Return the (X, Y) coordinate for the center point of the cell that contains the specified text.  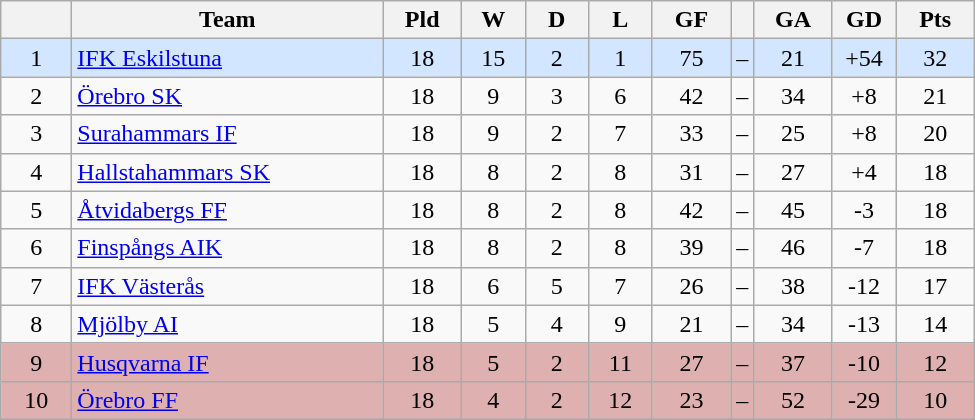
20 (936, 134)
-12 (864, 286)
-3 (864, 210)
Åtvidabergs FF (228, 210)
Husqvarna IF (228, 362)
46 (794, 248)
39 (692, 248)
31 (692, 172)
Finspångs AIK (228, 248)
Team (228, 20)
GF (692, 20)
Örebro SK (228, 96)
33 (692, 134)
45 (794, 210)
-13 (864, 324)
-10 (864, 362)
75 (692, 58)
Surahammars IF (228, 134)
+4 (864, 172)
Pld (422, 20)
GD (864, 20)
Hallstahammars SK (228, 172)
Pts (936, 20)
IFK Västerås (228, 286)
17 (936, 286)
IFK Eskilstuna (228, 58)
25 (794, 134)
-7 (864, 248)
23 (692, 400)
26 (692, 286)
+54 (864, 58)
38 (794, 286)
L (621, 20)
11 (621, 362)
15 (493, 58)
37 (794, 362)
-29 (864, 400)
W (493, 20)
52 (794, 400)
32 (936, 58)
Örebro FF (228, 400)
14 (936, 324)
D (557, 20)
Mjölby AI (228, 324)
GA (794, 20)
